Provide the [x, y] coordinate of the cell's center where the given text is located.  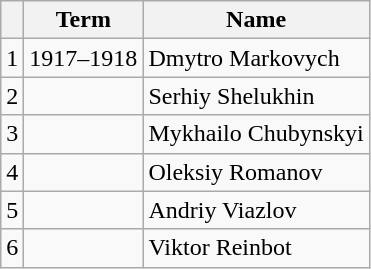
Viktor Reinbot [256, 248]
5 [12, 210]
4 [12, 172]
Serhiy Shelukhin [256, 96]
Andriy Viazlov [256, 210]
1917–1918 [84, 58]
3 [12, 134]
6 [12, 248]
Mykhailo Chubynskyi [256, 134]
Name [256, 20]
Term [84, 20]
Dmytro Markovych [256, 58]
2 [12, 96]
1 [12, 58]
Oleksiy Romanov [256, 172]
